Identify which cell holds the provided text, then report its (x, y) central coordinate. 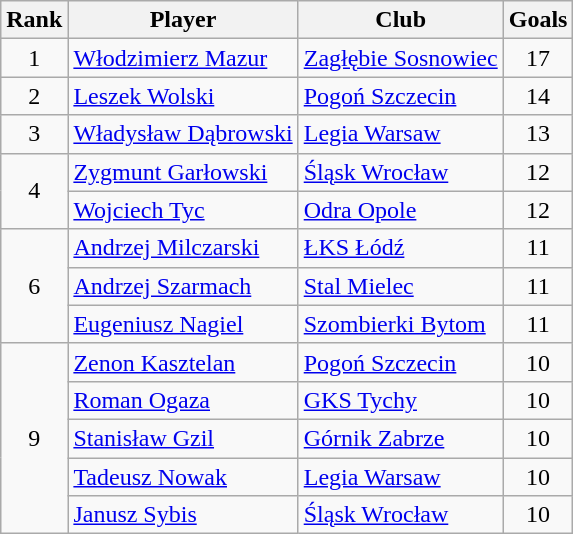
Zygmunt Garłowski (183, 172)
Górnik Zabrze (400, 438)
13 (538, 134)
Wojciech Tyc (183, 210)
3 (34, 134)
Włodzimierz Mazur (183, 58)
Janusz Sybis (183, 515)
6 (34, 286)
1 (34, 58)
9 (34, 438)
Andrzej Milczarski (183, 248)
Goals (538, 20)
14 (538, 96)
Eugeniusz Nagiel (183, 324)
4 (34, 191)
Club (400, 20)
ŁKS Łódź (400, 248)
Tadeusz Nowak (183, 477)
Stal Mielec (400, 286)
Andrzej Szarmach (183, 286)
Stanisław Gzil (183, 438)
Zagłębie Sosnowiec (400, 58)
Roman Ogaza (183, 400)
Player (183, 20)
GKS Tychy (400, 400)
Szombierki Bytom (400, 324)
2 (34, 96)
Rank (34, 20)
Leszek Wolski (183, 96)
Odra Opole (400, 210)
17 (538, 58)
Zenon Kasztelan (183, 362)
Władysław Dąbrowski (183, 134)
